Detect which cell encompasses the target text, then output its [X, Y] center coordinate. 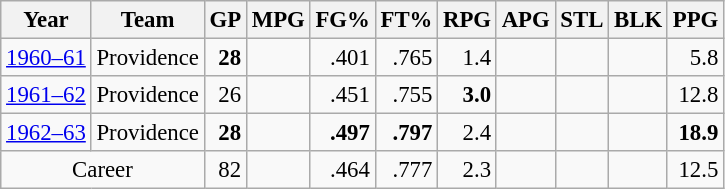
.797 [406, 133]
.451 [342, 95]
PPG [695, 20]
2.4 [468, 133]
2.3 [468, 170]
Year [46, 20]
82 [225, 170]
1.4 [468, 58]
1961–62 [46, 95]
Career [102, 170]
Team [148, 20]
BLK [638, 20]
.497 [342, 133]
.755 [406, 95]
RPG [468, 20]
3.0 [468, 95]
18.9 [695, 133]
.777 [406, 170]
.401 [342, 58]
1960–61 [46, 58]
.765 [406, 58]
12.5 [695, 170]
APG [526, 20]
5.8 [695, 58]
FT% [406, 20]
GP [225, 20]
MPG [278, 20]
1962–63 [46, 133]
STL [582, 20]
FG% [342, 20]
26 [225, 95]
.464 [342, 170]
12.8 [695, 95]
